From the cell containing the given text, extract its center point as [x, y] coordinate. 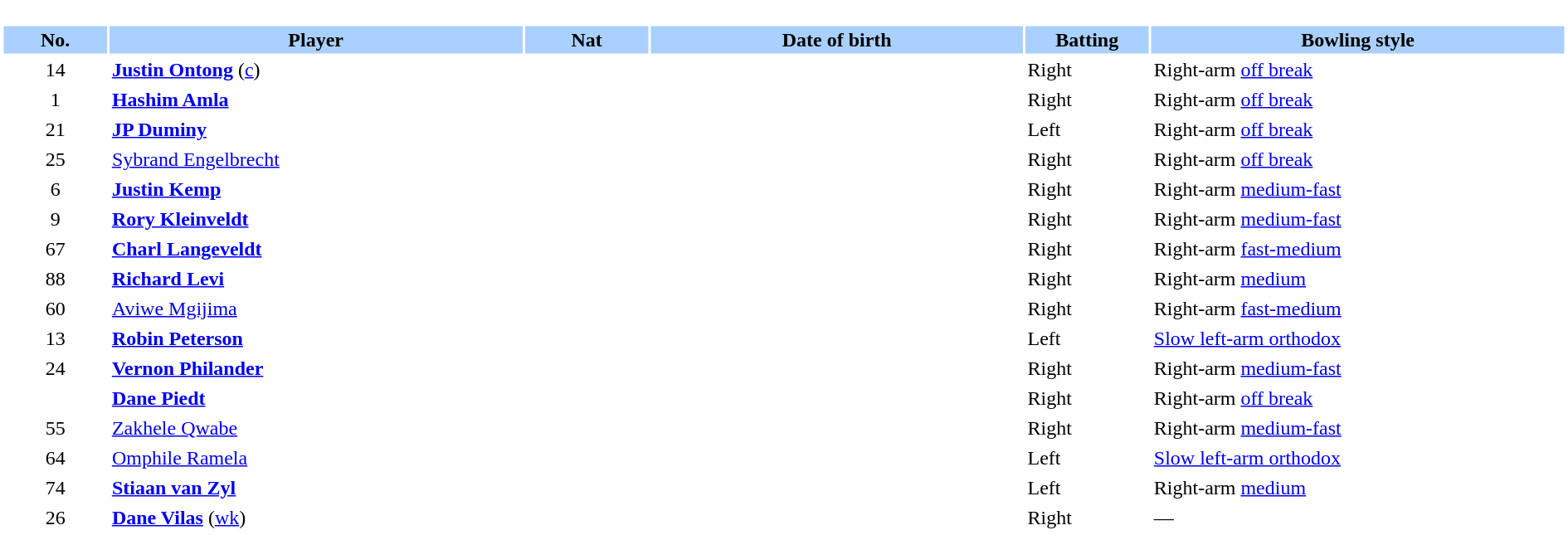
Nat [586, 40]
Dane Vilas (wk) [316, 518]
21 [55, 129]
Richard Levi [316, 279]
67 [55, 249]
26 [55, 518]
— [1358, 518]
Dane Piedt [316, 398]
Batting [1087, 40]
No. [55, 40]
Zakhele Qwabe [316, 428]
Player [316, 40]
Vernon Philander [316, 368]
Rory Kleinveldt [316, 219]
Bowling style [1358, 40]
64 [55, 458]
60 [55, 309]
Justin Ontong (c) [316, 70]
Date of birth [837, 40]
55 [55, 428]
74 [55, 488]
24 [55, 368]
13 [55, 338]
Charl Langeveldt [316, 249]
9 [55, 219]
Hashim Amla [316, 100]
Omphile Ramela [316, 458]
Sybrand Engelbrecht [316, 159]
1 [55, 100]
14 [55, 70]
Robin Peterson [316, 338]
Aviwe Mgijima [316, 309]
25 [55, 159]
JP Duminy [316, 129]
Justin Kemp [316, 189]
88 [55, 279]
Stiaan van Zyl [316, 488]
6 [55, 189]
